Identify which cell holds the provided text, then report its [X, Y] central coordinate. 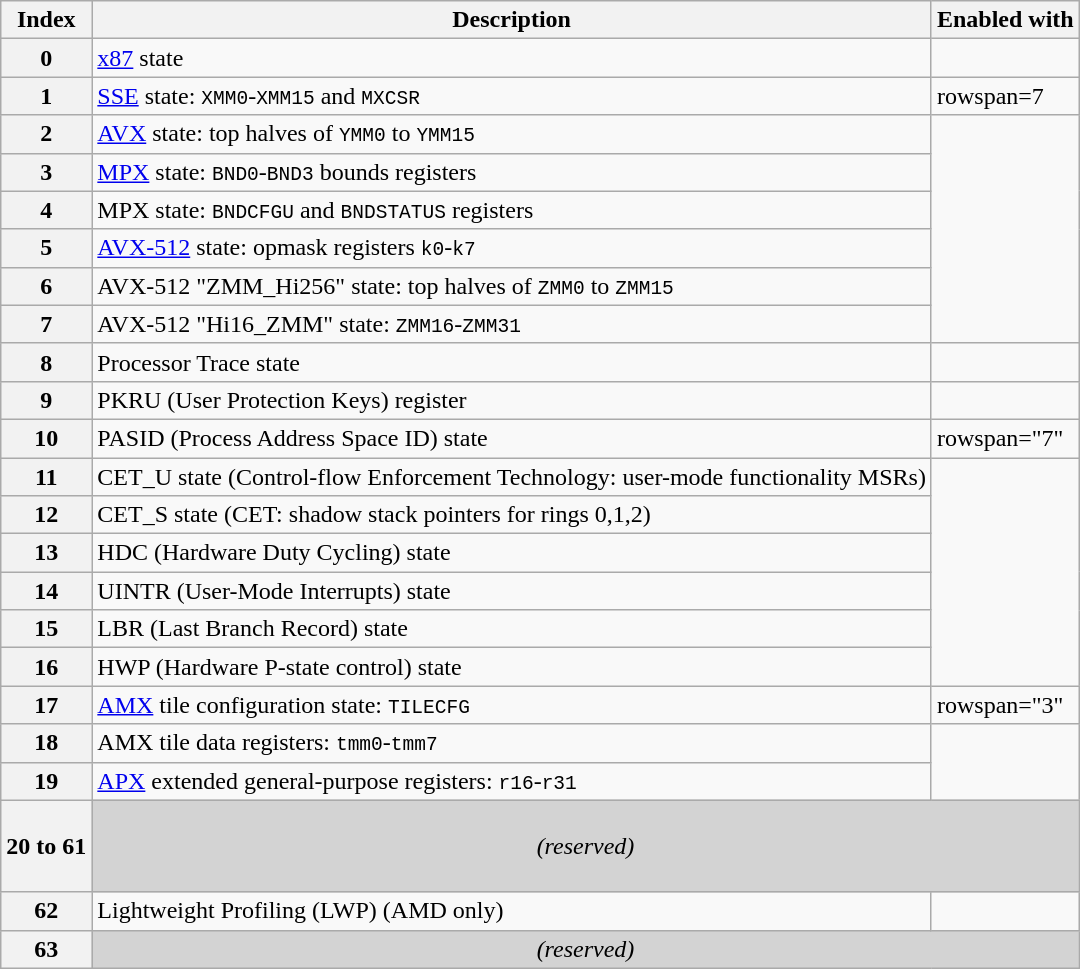
AVX-512 state: opmask registers k0-k7 [512, 248]
7 [46, 324]
AVX-512 "Hi16_ZMM" state: ZMM16-ZMM31 [512, 324]
MPX state: BND0-BND3 bounds registers [512, 172]
rowspan="3" [1005, 705]
CET_U state (Control-flow Enforcement Technology: user-mode functionality MSRs) [512, 477]
AMX tile configuration state: TILECFG [512, 705]
11 [46, 477]
15 [46, 629]
3 [46, 172]
2 [46, 134]
Enabled with [1005, 20]
14 [46, 591]
HDC (Hardware Duty Cycling) state [512, 553]
10 [46, 438]
9 [46, 400]
6 [46, 286]
8 [46, 362]
12 [46, 515]
UINTR (User-Mode Interrupts) state [512, 591]
LBR (Last Branch Record) state [512, 629]
62 [46, 911]
x87 state [512, 58]
AVX state: top halves of YMM0 to YMM15 [512, 134]
PASID (Process Address Space ID) state [512, 438]
20 to 61 [46, 846]
5 [46, 248]
19 [46, 781]
1 [46, 96]
0 [46, 58]
Index [46, 20]
rowspan="7" [1005, 438]
HWP (Hardware P-state control) state [512, 667]
17 [46, 705]
AMX tile data registers: tmm0-tmm7 [512, 743]
Description [512, 20]
SSE state: XMM0-XMM15 and MXCSR [512, 96]
APX extended general-purpose registers: r16-r31 [512, 781]
Lightweight Profiling (LWP) (AMD only) [512, 911]
63 [46, 949]
MPX state: BNDCFGU and BNDSTATUS registers [512, 210]
Processor Trace state [512, 362]
18 [46, 743]
CET_S state (CET: shadow stack pointers for rings 0,1,2) [512, 515]
PKRU (User Protection Keys) register [512, 400]
16 [46, 667]
rowspan=7 [1005, 96]
13 [46, 553]
AVX-512 "ZMM_Hi256" state: top halves of ZMM0 to ZMM15 [512, 286]
4 [46, 210]
